Detect which cell encompasses the target text, then output its [x, y] center coordinate. 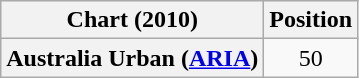
Position [311, 20]
50 [311, 58]
Australia Urban (ARIA) [132, 58]
Chart (2010) [132, 20]
